Extract the (x, y) coordinate from the center of the cell holding the provided text.  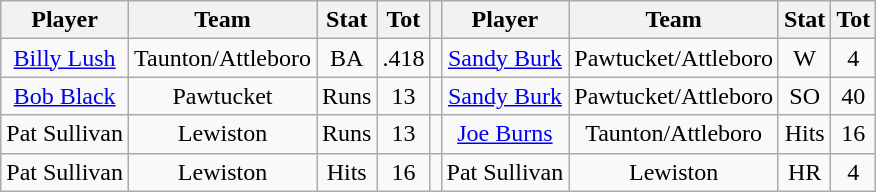
40 (854, 96)
Bob Black (65, 96)
Joe Burns (505, 134)
Pawtucket (222, 96)
.418 (404, 58)
Billy Lush (65, 58)
W (804, 58)
HR (804, 172)
BA (346, 58)
SO (804, 96)
